Pinpoint the cell where the given text exists, returning its [x, y] midpoint coordinate. 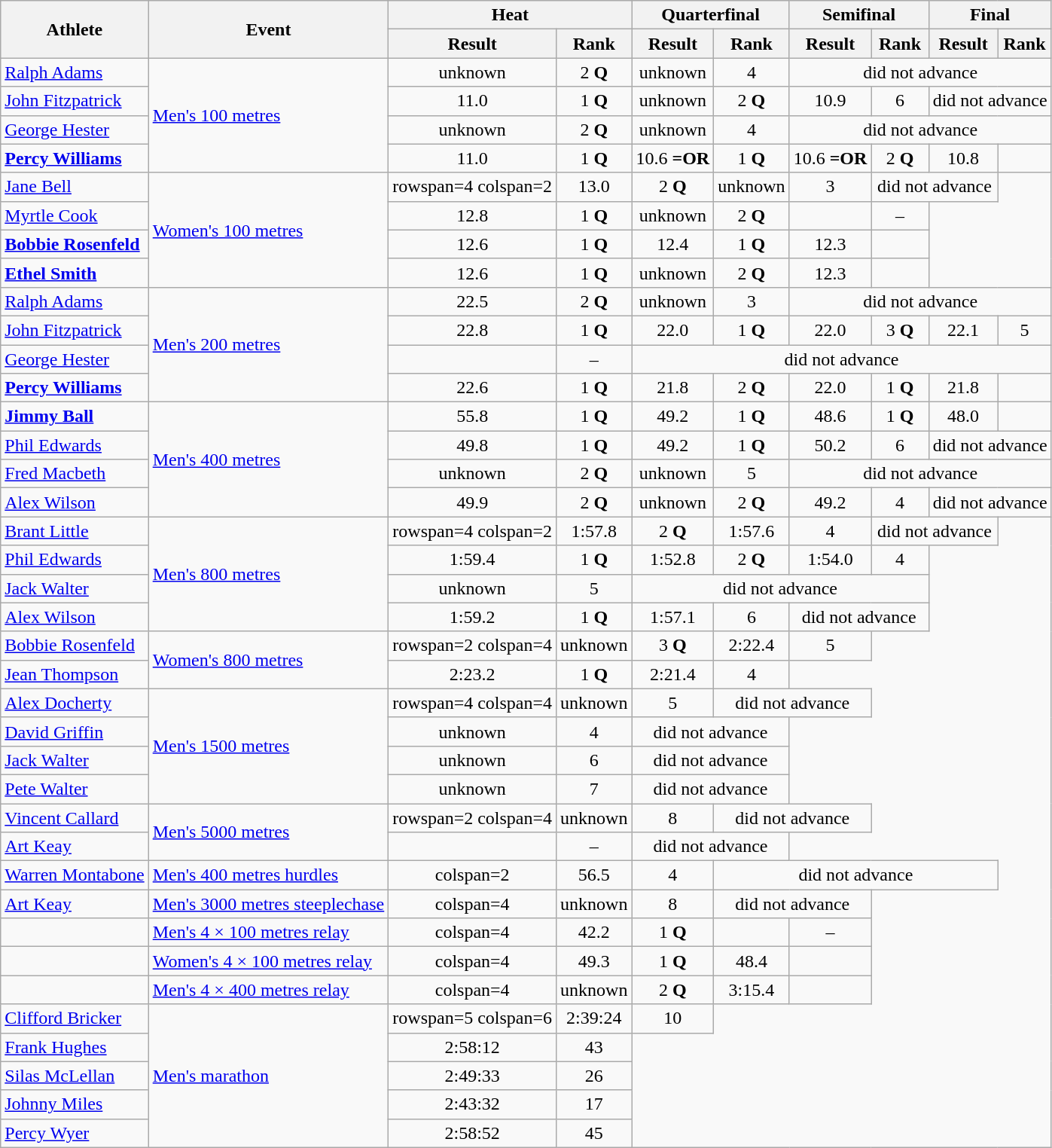
Pete Walter [75, 789]
10.9 [830, 101]
Jane Bell [75, 187]
42.2 [594, 933]
rowspan=5 colspan=6 [473, 1018]
1:57.8 [594, 531]
13.0 [594, 187]
48.4 [752, 961]
2:43:32 [473, 1104]
2:21.4 [673, 674]
Heat [511, 15]
Men's 100 metres [268, 115]
Alex Docherty [75, 703]
22.1 [963, 330]
Event [268, 29]
Men's 200 metres [268, 344]
Ethel Smith [75, 273]
22.6 [473, 388]
Women's 800 metres [268, 660]
Semifinal [858, 15]
Jean Thompson [75, 674]
Men's 400 metres [268, 460]
7 [594, 789]
Men's marathon [268, 1076]
12.4 [673, 244]
Men's 5000 metres [268, 832]
Men's 3000 metres steeplechase [268, 904]
2:58:52 [473, 1133]
Myrtle Cook [75, 215]
26 [594, 1076]
50.2 [830, 445]
Athlete [75, 29]
45 [594, 1133]
56.5 [594, 875]
1:59.2 [473, 617]
2:39:24 [594, 1018]
10.8 [963, 158]
48.6 [830, 417]
Women's 100 metres [268, 230]
43 [594, 1047]
Percy Wyer [75, 1133]
49.9 [473, 502]
1:57.6 [752, 531]
Vincent Callard [75, 817]
Men's 400 metres hurdles [268, 875]
Men's 1500 metres [268, 746]
Silas McLellan [75, 1076]
Men's 4 × 400 metres relay [268, 990]
Clifford Bricker [75, 1018]
1:57.1 [673, 617]
Fred Macbeth [75, 474]
49.8 [473, 445]
Quarterfinal [711, 15]
Women's 4 × 100 metres relay [268, 961]
Frank Hughes [75, 1047]
colspan=2 [473, 875]
rowspan=4 colspan=4 [473, 703]
12.8 [473, 215]
48.0 [963, 417]
2:49:33 [473, 1076]
Brant Little [75, 531]
2:23.2 [473, 674]
3:15.4 [752, 990]
Warren Montabone [75, 875]
David Griffin [75, 731]
2:22.4 [752, 646]
10 [673, 1018]
Men's 4 × 100 metres relay [268, 933]
22.5 [473, 301]
55.8 [473, 417]
Men's 800 metres [268, 574]
1:54.0 [830, 560]
1:52.8 [673, 560]
49.3 [594, 961]
1:59.4 [473, 560]
Final [989, 15]
17 [594, 1104]
Johnny Miles [75, 1104]
22.8 [473, 330]
2:58:12 [473, 1047]
Jimmy Ball [75, 417]
